Provide the [X, Y] coordinate of the cell's center where the given text is located.  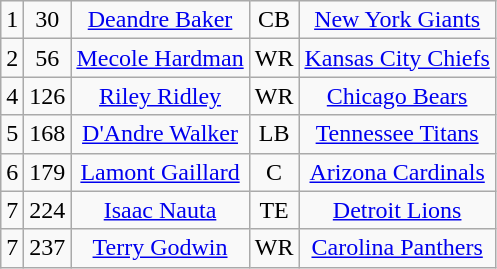
6 [12, 172]
TE [274, 210]
Arizona Cardinals [397, 172]
CB [274, 20]
Mecole Hardman [160, 58]
Isaac Nauta [160, 210]
4 [12, 96]
LB [274, 134]
56 [48, 58]
D'Andre Walker [160, 134]
168 [48, 134]
Kansas City Chiefs [397, 58]
New York Giants [397, 20]
Lamont Gaillard [160, 172]
5 [12, 134]
179 [48, 172]
Chicago Bears [397, 96]
224 [48, 210]
126 [48, 96]
Detroit Lions [397, 210]
30 [48, 20]
Carolina Panthers [397, 248]
237 [48, 248]
Riley Ridley [160, 96]
Deandre Baker [160, 20]
2 [12, 58]
1 [12, 20]
Terry Godwin [160, 248]
C [274, 172]
Tennessee Titans [397, 134]
